From the cell containing the given text, extract its center point as [X, Y] coordinate. 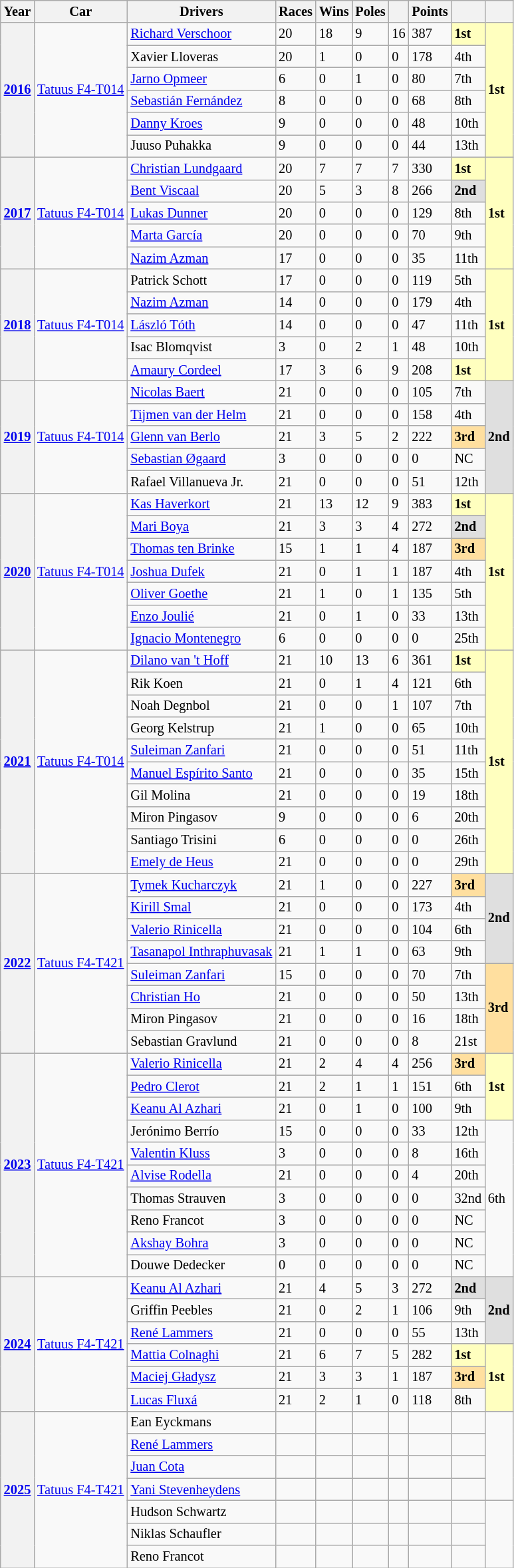
105 [430, 392]
158 [430, 414]
Patrick Schott [201, 280]
118 [430, 1400]
Mattia Colnaghi [201, 1355]
Lucas Fluxá [201, 1400]
80 [430, 78]
2025 [17, 1490]
Juan Cota [201, 1467]
Alvise Rodella [201, 1176]
179 [430, 303]
Lukas Dunner [201, 213]
Rafael Villanueva Jr. [201, 482]
Gil Molina [201, 795]
Isac Blomqvist [201, 347]
63 [430, 952]
32nd [468, 1198]
2021 [17, 761]
Kirill Smal [201, 907]
2019 [17, 436]
50 [430, 997]
121 [430, 683]
222 [430, 437]
Pedro Clerot [201, 1086]
Kas Haverkort [201, 504]
Richard Verschoor [201, 34]
Tymek Kucharczyk [201, 885]
Valentin Kluss [201, 1154]
44 [430, 146]
Tasanapol Inthraphuvasak [201, 952]
Griffin Peebles [201, 1310]
21st [468, 1042]
119 [430, 280]
256 [430, 1064]
Joshua Dufek [201, 571]
Thomas Strauven [201, 1198]
Glenn van Berlo [201, 437]
Santiago Trisini [201, 840]
2018 [17, 325]
Amaury Cordeel [201, 370]
Races [295, 11]
Christian Ho [201, 997]
Manuel Espírito Santo [201, 773]
104 [430, 929]
383 [430, 504]
68 [430, 101]
2022 [17, 963]
Ignacio Montenegro [201, 639]
Hudson Schwartz [201, 1511]
Georg Kelstrup [201, 728]
178 [430, 57]
2024 [17, 1344]
2023 [17, 1164]
Maciej Gładysz [201, 1377]
Xavier Lloveras [201, 57]
Drivers [201, 11]
129 [430, 213]
2016 [17, 90]
Points [430, 11]
100 [430, 1109]
151 [430, 1086]
Oliver Goethe [201, 593]
Wins [334, 11]
Yani Stevenheydens [201, 1490]
106 [430, 1310]
Christian Lundgaard [201, 168]
55 [430, 1333]
Jerónimo Berrío [201, 1131]
227 [430, 885]
16th [468, 1154]
266 [430, 191]
Rik Koen [201, 683]
47 [430, 325]
Marta García [201, 235]
Poles [371, 11]
12 [371, 504]
25th [468, 639]
173 [430, 907]
135 [430, 593]
Tijmen van der Helm [201, 414]
Danny Kroes [201, 124]
László Tóth [201, 325]
Year [17, 11]
Jarno Opmeer [201, 78]
Enzo Joulié [201, 616]
330 [430, 168]
Bent Viscaal [201, 191]
282 [430, 1355]
65 [430, 728]
19 [430, 795]
15th [468, 773]
2017 [17, 213]
18 [334, 34]
Mari Boya [201, 526]
Emely de Heus [201, 862]
Dilano van 't Hoff [201, 661]
Juuso Puhakka [201, 146]
2020 [17, 571]
Thomas ten Brinke [201, 549]
Akshay Bohra [201, 1243]
361 [430, 661]
Douwe Dedecker [201, 1265]
Sebastian Øgaard [201, 459]
29th [468, 862]
Sebastián Fernández [201, 101]
208 [430, 370]
Noah Degnbol [201, 706]
Niklas Schaufler [201, 1534]
Nicolas Baert [201, 392]
26th [468, 840]
10 [334, 661]
107 [430, 706]
387 [430, 34]
Ean Eyckmans [201, 1422]
Sebastian Gravlund [201, 1042]
Car [80, 11]
